From the cell containing the given text, extract its center point as (x, y) coordinate. 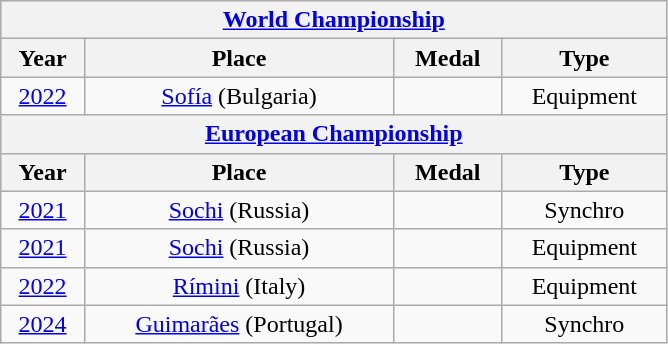
European Championship (334, 134)
2024 (43, 324)
Rímini (Italy) (238, 286)
World Championship (334, 20)
Sofía (Bulgaria) (238, 96)
Guimarães (Portugal) (238, 324)
